Return the [X, Y] coordinate for the center point of the cell that contains the specified text.  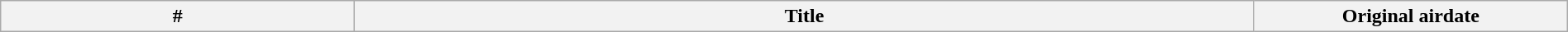
# [178, 16]
Original airdate [1411, 16]
Title [805, 16]
